Search for the cell housing the specified text and yield its (X, Y) center coordinate. 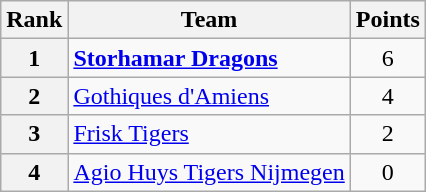
Agio Huys Tigers Nijmegen (209, 172)
Gothiques d'Amiens (209, 96)
Frisk Tigers (209, 134)
Points (388, 20)
3 (34, 134)
1 (34, 58)
Storhamar Dragons (209, 58)
0 (388, 172)
Rank (34, 20)
Team (209, 20)
6 (388, 58)
